Find where the given text appears and provide that cell's center as [X, Y] coordinate. 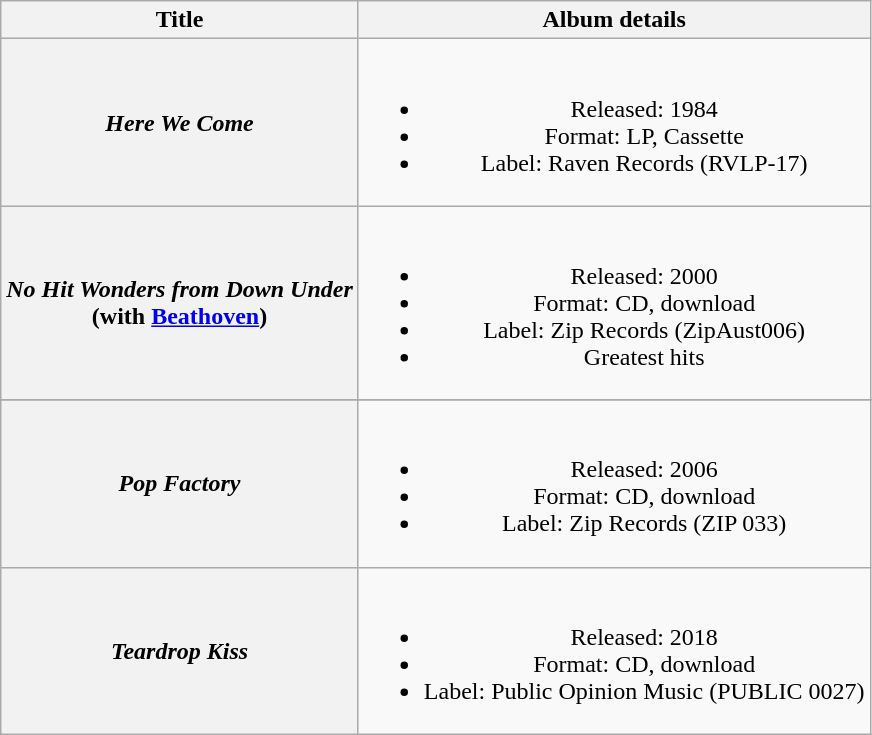
Title [180, 20]
Album details [614, 20]
Teardrop Kiss [180, 650]
Released: 1984Format: LP, CassetteLabel: Raven Records (RVLP-17) [614, 122]
Released: 2018Format: CD, downloadLabel: Public Opinion Music (PUBLIC 0027) [614, 650]
Released: 2006Format: CD, downloadLabel: Zip Records (ZIP 033) [614, 484]
Pop Factory [180, 484]
Here We Come [180, 122]
No Hit Wonders from Down Under (with Beathoven) [180, 303]
Released: 2000Format: CD, downloadLabel: Zip Records (ZipAust006)Greatest hits [614, 303]
